Capture the cell that displays the provided text and extract its [x, y] central coordinate. 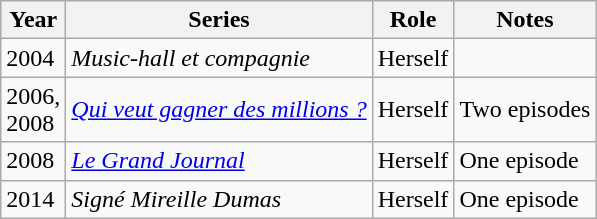
Qui veut gagner des millions ? [219, 110]
2014 [34, 199]
2006, 2008 [34, 110]
Two episodes [525, 110]
2004 [34, 58]
Music-hall et compagnie [219, 58]
Year [34, 20]
Notes [525, 20]
Role [413, 20]
Le Grand Journal [219, 161]
2008 [34, 161]
Signé Mireille Dumas [219, 199]
Series [219, 20]
